Capture the cell that displays the provided text and extract its [X, Y] central coordinate. 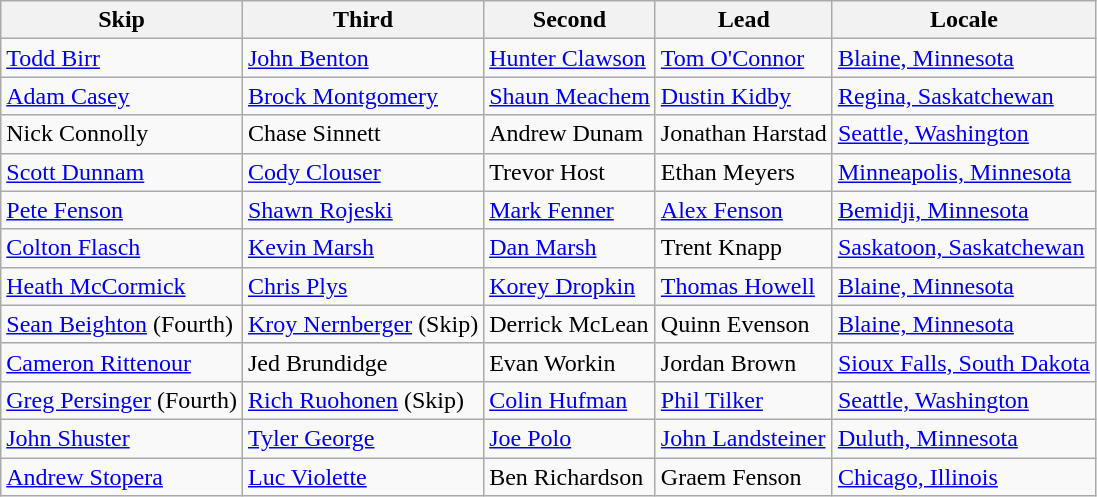
Dan Marsh [570, 248]
Derrick McLean [570, 324]
Ethan Meyers [744, 172]
Kevin Marsh [362, 248]
Colton Flasch [122, 248]
Sean Beighton (Fourth) [122, 324]
Chicago, Illinois [964, 477]
Scott Dunnam [122, 172]
Jordan Brown [744, 362]
Duluth, Minnesota [964, 438]
Cody Clouser [362, 172]
Chase Sinnett [362, 134]
Adam Casey [122, 96]
Kroy Nernberger (Skip) [362, 324]
Regina, Saskatchewan [964, 96]
Locale [964, 20]
Nick Connolly [122, 134]
Korey Dropkin [570, 286]
Third [362, 20]
Alex Fenson [744, 210]
Saskatoon, Saskatchewan [964, 248]
Luc Violette [362, 477]
Colin Hufman [570, 400]
Tom O'Connor [744, 58]
Trent Knapp [744, 248]
Sioux Falls, South Dakota [964, 362]
Mark Fenner [570, 210]
Andrew Dunam [570, 134]
Rich Ruohonen (Skip) [362, 400]
John Benton [362, 58]
Cameron Rittenour [122, 362]
Second [570, 20]
Todd Birr [122, 58]
Minneapolis, Minnesota [964, 172]
John Shuster [122, 438]
John Landsteiner [744, 438]
Hunter Clawson [570, 58]
Trevor Host [570, 172]
Skip [122, 20]
Shawn Rojeski [362, 210]
Evan Workin [570, 362]
Quinn Evenson [744, 324]
Jed Brundidge [362, 362]
Lead [744, 20]
Tyler George [362, 438]
Pete Fenson [122, 210]
Bemidji, Minnesota [964, 210]
Dustin Kidby [744, 96]
Brock Montgomery [362, 96]
Phil Tilker [744, 400]
Greg Persinger (Fourth) [122, 400]
Ben Richardson [570, 477]
Graem Fenson [744, 477]
Jonathan Harstad [744, 134]
Andrew Stopera [122, 477]
Thomas Howell [744, 286]
Chris Plys [362, 286]
Heath McCormick [122, 286]
Joe Polo [570, 438]
Shaun Meachem [570, 96]
